Identify which cell holds the provided text, then report its (X, Y) central coordinate. 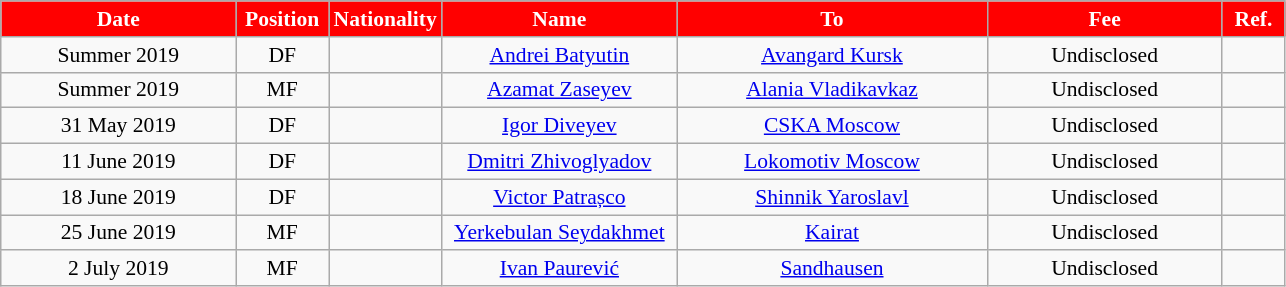
Ivan Paurević (560, 269)
Name (560, 19)
11 June 2019 (118, 162)
Victor Patrașco (560, 197)
Igor Diveyev (560, 126)
To (832, 19)
Position (282, 19)
Andrei Batyutin (560, 55)
Ref. (1254, 19)
25 June 2019 (118, 233)
Fee (1104, 19)
Kairat (832, 233)
Azamat Zaseyev (560, 90)
Yerkebulan Seydakhmet (560, 233)
Dmitri Zhivoglyadov (560, 162)
Lokomotiv Moscow (832, 162)
Sandhausen (832, 269)
Nationality (384, 19)
31 May 2019 (118, 126)
Date (118, 19)
18 June 2019 (118, 197)
2 July 2019 (118, 269)
Alania Vladikavkaz (832, 90)
Shinnik Yaroslavl (832, 197)
Avangard Kursk (832, 55)
CSKA Moscow (832, 126)
